Scan for the cell matching the given text and deliver its [X, Y] coordinate at center. 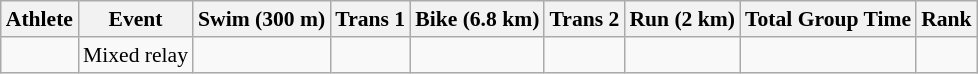
Total Group Time [828, 19]
Bike (6.8 km) [477, 19]
Mixed relay [136, 55]
Rank [946, 19]
Swim (300 m) [262, 19]
Athlete [40, 19]
Trans 2 [584, 19]
Run (2 km) [682, 19]
Trans 1 [370, 19]
Event [136, 19]
